Return the (x, y) coordinate for the center point of the cell that contains the specified text.  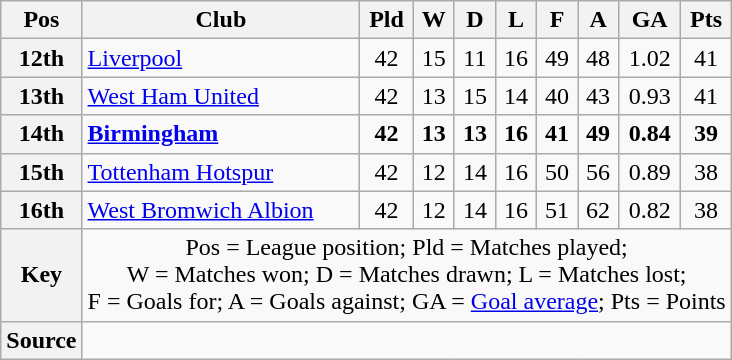
West Ham United (221, 96)
56 (598, 172)
12th (42, 58)
Birmingham (221, 134)
13th (42, 96)
GA (650, 20)
14th (42, 134)
1.02 (650, 58)
F (558, 20)
Pos (42, 20)
11 (474, 58)
0.82 (650, 210)
Pts (706, 20)
West Bromwich Albion (221, 210)
D (474, 20)
16th (42, 210)
Source (42, 340)
Liverpool (221, 58)
0.93 (650, 96)
51 (558, 210)
0.89 (650, 172)
W (434, 20)
62 (598, 210)
Tottenham Hotspur (221, 172)
Key (42, 275)
50 (558, 172)
40 (558, 96)
L (516, 20)
Club (221, 20)
0.84 (650, 134)
15th (42, 172)
Pld (387, 20)
48 (598, 58)
39 (706, 134)
A (598, 20)
43 (598, 96)
